Provide the [x, y] coordinate of the cell's center where the given text is located.  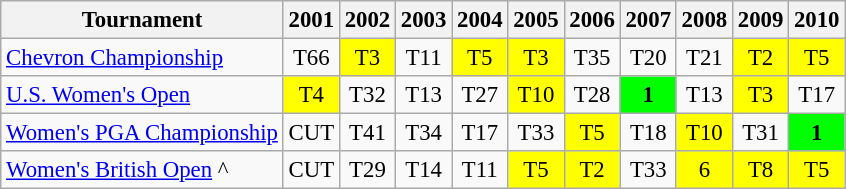
2007 [648, 20]
T4 [311, 95]
2002 [367, 20]
T18 [648, 133]
T29 [367, 170]
T14 [424, 170]
2006 [592, 20]
2009 [760, 20]
T31 [760, 133]
T21 [704, 58]
2010 [817, 20]
Tournament [142, 20]
T35 [592, 58]
T27 [480, 95]
2001 [311, 20]
Women's British Open ^ [142, 170]
Women's PGA Championship [142, 133]
2003 [424, 20]
2008 [704, 20]
T20 [648, 58]
T41 [367, 133]
T32 [367, 95]
2004 [480, 20]
T28 [592, 95]
T66 [311, 58]
U.S. Women's Open [142, 95]
6 [704, 170]
2005 [536, 20]
Chevron Championship [142, 58]
T8 [760, 170]
T34 [424, 133]
